Return the [X, Y] coordinate for the center point of the cell that contains the specified text.  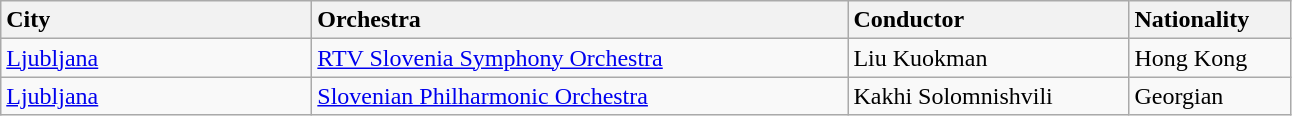
Hong Kong [1210, 58]
Orchestra [580, 20]
Nationality [1210, 20]
Liu Kuokman [988, 58]
Kakhi Solomnishvili [988, 96]
City [156, 20]
Slovenian Philharmonic Orchestra [580, 96]
Conductor [988, 20]
Georgian [1210, 96]
RTV Slovenia Symphony Orchestra [580, 58]
